Locate the cell with the specified text and output its [x, y] center coordinate. 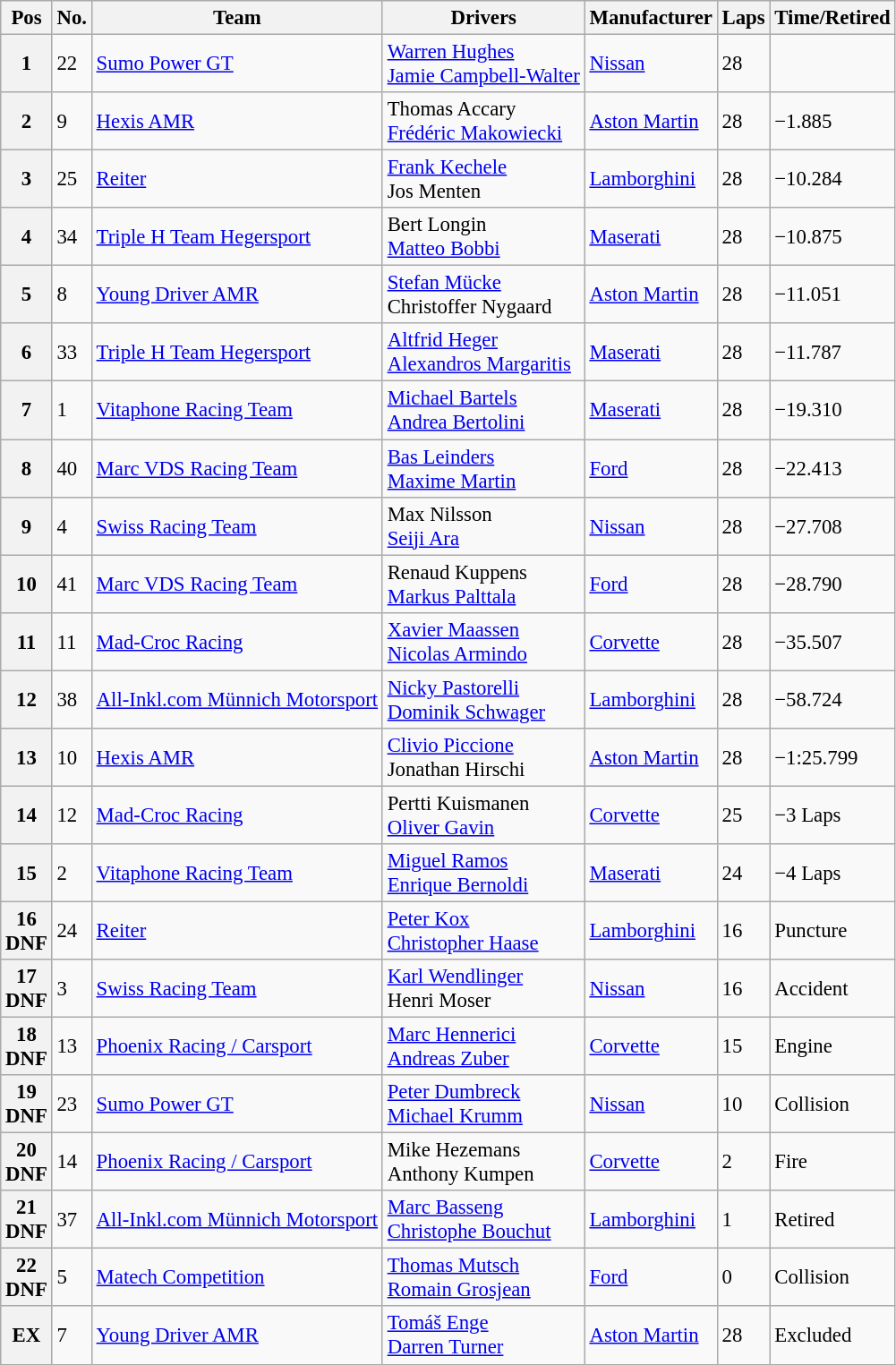
34 [72, 236]
−1.885 [832, 122]
Fire [832, 1162]
Marc Hennerici Andreas Zuber [483, 1047]
22 [72, 64]
37 [72, 1219]
−11.051 [832, 295]
−4 Laps [832, 874]
Karl Wendlinger Henri Moser [483, 988]
6 [27, 353]
Thomas Mutsch Romain Grosjean [483, 1278]
Puncture [832, 931]
23 [72, 1105]
Mike Hezemans Anthony Kumpen [483, 1162]
Excluded [832, 1335]
Marc Basseng Christophe Bouchut [483, 1219]
Warren Hughes Jamie Campbell-Walter [483, 64]
Team [236, 18]
Michael Bartels Andrea Bertolini [483, 410]
Manufacturer [651, 18]
−58.724 [832, 700]
Frank Kechele Jos Menten [483, 179]
−28.790 [832, 584]
Pertti Kuismanen Oliver Gavin [483, 815]
Bas Leinders Maxime Martin [483, 469]
−27.708 [832, 526]
Matech Competition [236, 1278]
Pos [27, 18]
Drivers [483, 18]
Engine [832, 1047]
−22.413 [832, 469]
Peter Dumbreck Michael Krumm [483, 1105]
20DNF [27, 1162]
Peter Kox Christopher Haase [483, 931]
19DNF [27, 1105]
Max Nilsson Seiji Ara [483, 526]
Time/Retired [832, 18]
Altfrid Heger Alexandros Margaritis [483, 353]
Laps [743, 18]
−11.787 [832, 353]
Thomas Accary Frédéric Makowiecki [483, 122]
EX [27, 1335]
−19.310 [832, 410]
Bert Longin Matteo Bobbi [483, 236]
Retired [832, 1219]
38 [72, 700]
33 [72, 353]
Stefan Mücke Christoffer Nygaard [483, 295]
−35.507 [832, 641]
Xavier Maassen Nicolas Armindo [483, 641]
−3 Laps [832, 815]
−10.875 [832, 236]
0 [743, 1278]
Miguel Ramos Enrique Bernoldi [483, 874]
Accident [832, 988]
−1:25.799 [832, 757]
40 [72, 469]
No. [72, 18]
21DNF [27, 1219]
17DNF [27, 988]
Clivio Piccione Jonathan Hirschi [483, 757]
Tomáš Enge Darren Turner [483, 1335]
22DNF [27, 1278]
−10.284 [832, 179]
41 [72, 584]
Renaud Kuppens Markus Palttala [483, 584]
18DNF [27, 1047]
16DNF [27, 931]
Nicky Pastorelli Dominik Schwager [483, 700]
